Pinpoint the cell where the given text exists, returning its [X, Y] midpoint coordinate. 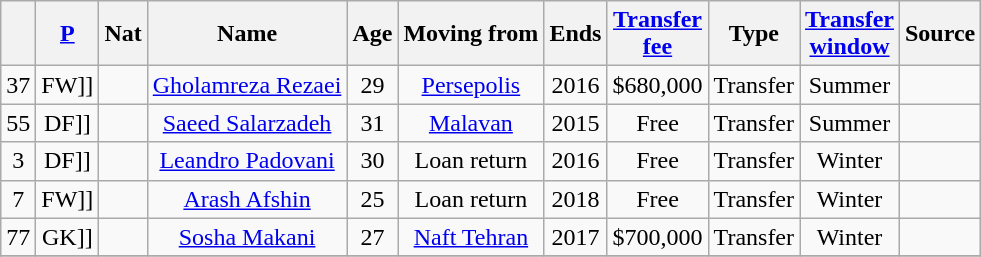
Age [372, 34]
77 [18, 237]
55 [18, 123]
Sosha Makani [247, 237]
Transferwindow [850, 34]
Gholamreza Rezaei [247, 85]
29 [372, 85]
Source [940, 34]
30 [372, 161]
Saeed Salarzadeh [247, 123]
25 [372, 199]
Leandro Padovani [247, 161]
Name [247, 34]
Malavan [471, 123]
2017 [576, 237]
$680,000 [658, 85]
Transferfee [658, 34]
Ends [576, 34]
P [68, 34]
2015 [576, 123]
Moving from [471, 34]
31 [372, 123]
27 [372, 237]
2018 [576, 199]
Persepolis [471, 85]
Arash Afshin [247, 199]
Type [754, 34]
Naft Tehran [471, 237]
3 [18, 161]
37 [18, 85]
GK]] [68, 237]
$700,000 [658, 237]
7 [18, 199]
Nat [123, 34]
